Detect which cell encompasses the target text, then output its [X, Y] center coordinate. 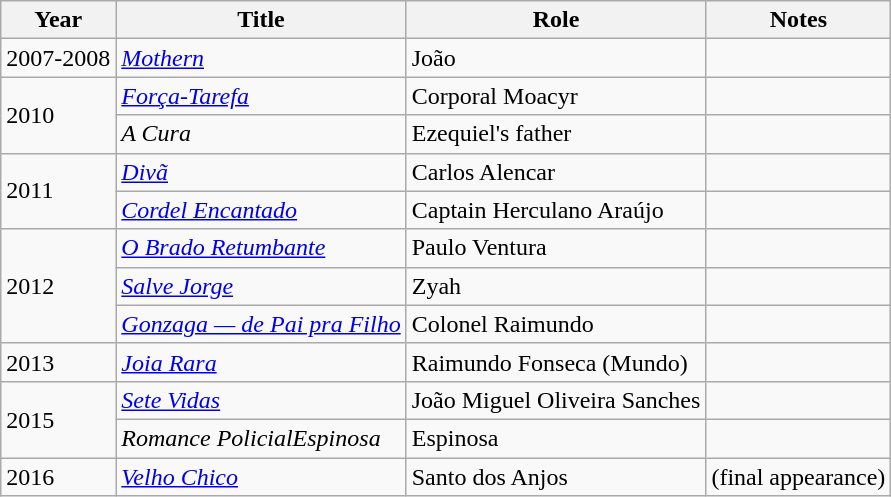
Gonzaga — de Pai pra Filho [261, 324]
Sete Vidas [261, 400]
Captain Herculano Araújo [556, 210]
Corporal Moacyr [556, 96]
Força-Tarefa [261, 96]
Zyah [556, 286]
Cordel Encantado [261, 210]
O Brado Retumbante [261, 248]
2011 [58, 191]
A Cura [261, 134]
Velho Chico [261, 477]
2016 [58, 477]
2015 [58, 419]
Title [261, 20]
Role [556, 20]
Divã [261, 172]
2007-2008 [58, 58]
2013 [58, 362]
Colonel Raimundo [556, 324]
João [556, 58]
Santo dos Anjos [556, 477]
Ezequiel's father [556, 134]
Raimundo Fonseca (Mundo) [556, 362]
Notes [798, 20]
João Miguel Oliveira Sanches [556, 400]
Espinosa [556, 438]
2012 [58, 286]
Joia Rara [261, 362]
2010 [58, 115]
Romance PolicialEspinosa [261, 438]
Salve Jorge [261, 286]
Mothern [261, 58]
Carlos Alencar [556, 172]
Paulo Ventura [556, 248]
(final appearance) [798, 477]
Year [58, 20]
